Output the [X, Y] coordinate of the center of the cell containing the given text.  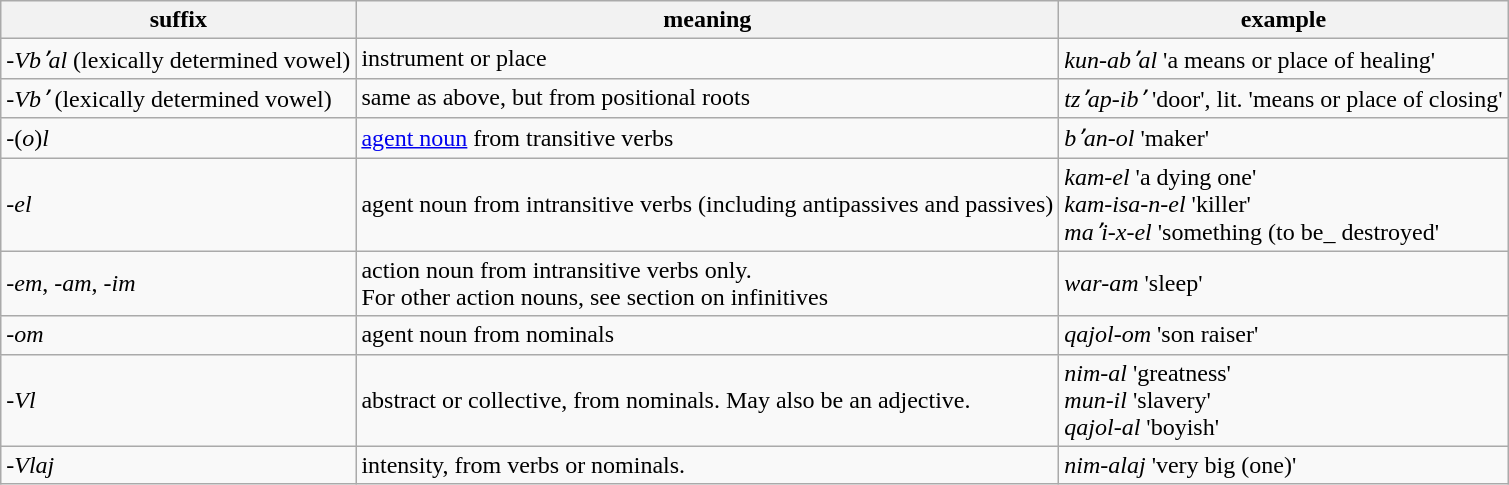
agent noun from nominals [708, 335]
war-am 'sleep' [1284, 284]
abstract or collective, from nominals. May also be an adjective. [708, 400]
-em, -am, -im [178, 284]
-om [178, 335]
-el [178, 205]
-Vlaj [178, 465]
agent noun from transitive verbs [708, 138]
instrument or place [708, 59]
intensity, from verbs or nominals. [708, 465]
-(o)l [178, 138]
suffix [178, 20]
qajol-om 'son raiser' [1284, 335]
-Vbʼal (lexically determined vowel) [178, 59]
tzʼap-ibʼ 'door', lit. 'means or place of closing' [1284, 98]
-Vl [178, 400]
agent noun from intransitive verbs (including antipassives and passives) [708, 205]
action noun from intransitive verbs only.For other action nouns, see section on infinitives [708, 284]
kun-abʼal 'a means or place of healing' [1284, 59]
same as above, but from positional roots [708, 98]
nim-al 'greatness'mun-il 'slavery'qajol-al 'boyish' [1284, 400]
bʼan-ol 'maker' [1284, 138]
-Vbʼ (lexically determined vowel) [178, 98]
nim-alaj 'very big (one)' [1284, 465]
example [1284, 20]
meaning [708, 20]
kam-el 'a dying one'kam-isa-n-el 'killer'maʼi-x-el 'something (to be_ destroyed' [1284, 205]
